Pinpoint the cell where the given text exists, returning its [X, Y] midpoint coordinate. 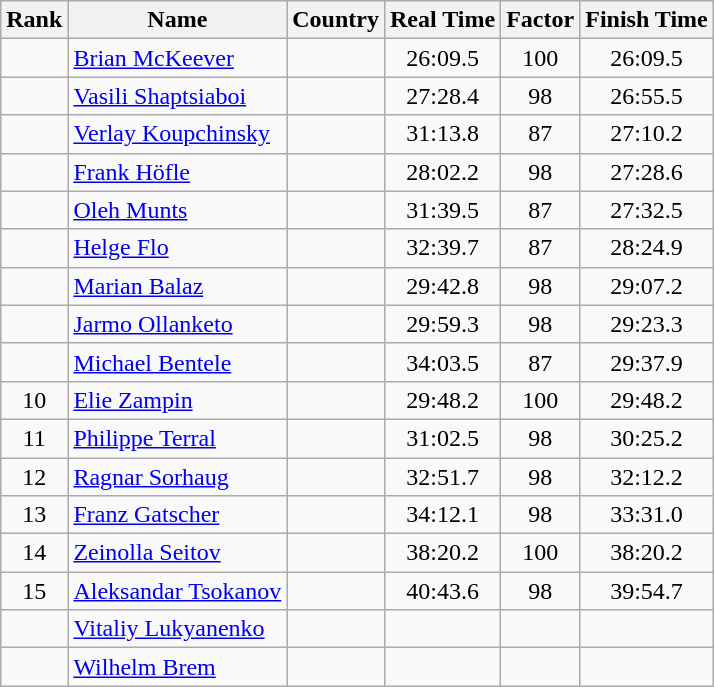
13 [34, 515]
27:32.5 [647, 210]
Vasili Shaptsiaboi [178, 96]
29:42.8 [442, 286]
29:59.3 [442, 324]
28:24.9 [647, 248]
Helge Flo [178, 248]
27:28.6 [647, 172]
10 [34, 400]
Verlay Koupchinsky [178, 134]
29:37.9 [647, 362]
Brian McKeever [178, 58]
Elie Zampin [178, 400]
29:23.3 [647, 324]
Franz Gatscher [178, 515]
Wilhelm Brem [178, 667]
12 [34, 477]
Michael Bentele [178, 362]
Jarmo Ollanketo [178, 324]
11 [34, 438]
Oleh Munts [178, 210]
Real Time [442, 20]
Philippe Terral [178, 438]
Frank Höfle [178, 172]
33:31.0 [647, 515]
Rank [34, 20]
Aleksandar Tsokanov [178, 591]
29:07.2 [647, 286]
30:25.2 [647, 438]
27:10.2 [647, 134]
39:54.7 [647, 591]
40:43.6 [442, 591]
Ragnar Sorhaug [178, 477]
Zeinolla Seitov [178, 553]
32:51.7 [442, 477]
Marian Balaz [178, 286]
31:02.5 [442, 438]
26:55.5 [647, 96]
Finish Time [647, 20]
32:12.2 [647, 477]
34:03.5 [442, 362]
Name [178, 20]
15 [34, 591]
31:13.8 [442, 134]
Country [336, 20]
Vitaliy Lukyanenko [178, 629]
34:12.1 [442, 515]
27:28.4 [442, 96]
14 [34, 553]
Factor [540, 20]
32:39.7 [442, 248]
31:39.5 [442, 210]
28:02.2 [442, 172]
